Detect which cell encompasses the target text, then output its [x, y] center coordinate. 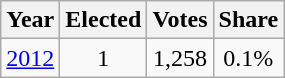
Share [248, 20]
0.1% [248, 58]
2012 [30, 58]
Votes [180, 20]
Elected [104, 20]
Year [30, 20]
1,258 [180, 58]
1 [104, 58]
